Determine the (X, Y) coordinate at the center of the cell enclosing the given text.  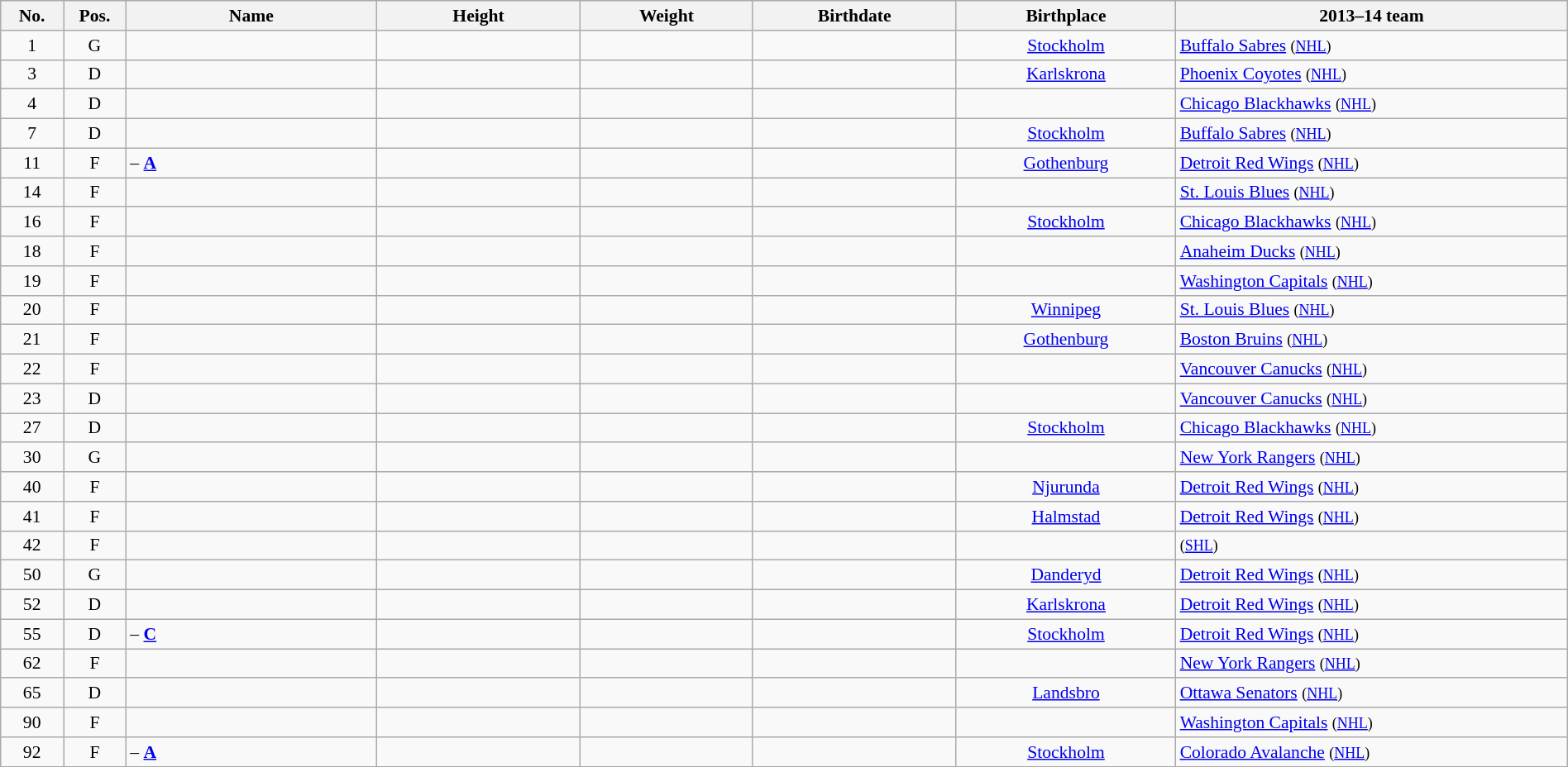
21 (32, 340)
18 (32, 251)
2013–14 team (1372, 16)
4 (32, 104)
Winnipeg (1065, 310)
23 (32, 398)
No. (32, 16)
Colorado Avalanche (NHL) (1372, 752)
90 (32, 722)
22 (32, 369)
27 (32, 428)
7 (32, 134)
14 (32, 193)
42 (32, 545)
(SHL) (1372, 545)
Danderyd (1065, 575)
30 (32, 458)
Height (478, 16)
92 (32, 752)
3 (32, 74)
19 (32, 281)
Phoenix Coyotes (NHL) (1372, 74)
62 (32, 664)
Weight (667, 16)
Name (251, 16)
41 (32, 517)
Birthdate (854, 16)
Anaheim Ducks (NHL) (1372, 251)
1 (32, 45)
65 (32, 693)
Njurunda (1065, 487)
40 (32, 487)
Ottawa Senators (NHL) (1372, 693)
– C (251, 634)
50 (32, 575)
Landsbro (1065, 693)
Halmstad (1065, 517)
55 (32, 634)
Boston Bruins (NHL) (1372, 340)
Birthplace (1065, 16)
11 (32, 163)
16 (32, 222)
52 (32, 605)
20 (32, 310)
Pos. (95, 16)
